Return the [X, Y] coordinate for the center point of the cell that contains the specified text.  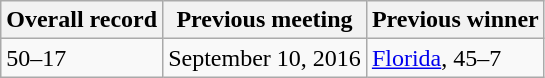
Previous winner [455, 20]
Previous meeting [265, 20]
50–17 [82, 58]
Florida, 45–7 [455, 58]
September 10, 2016 [265, 58]
Overall record [82, 20]
